Pinpoint the cell where the given text exists, returning its [x, y] midpoint coordinate. 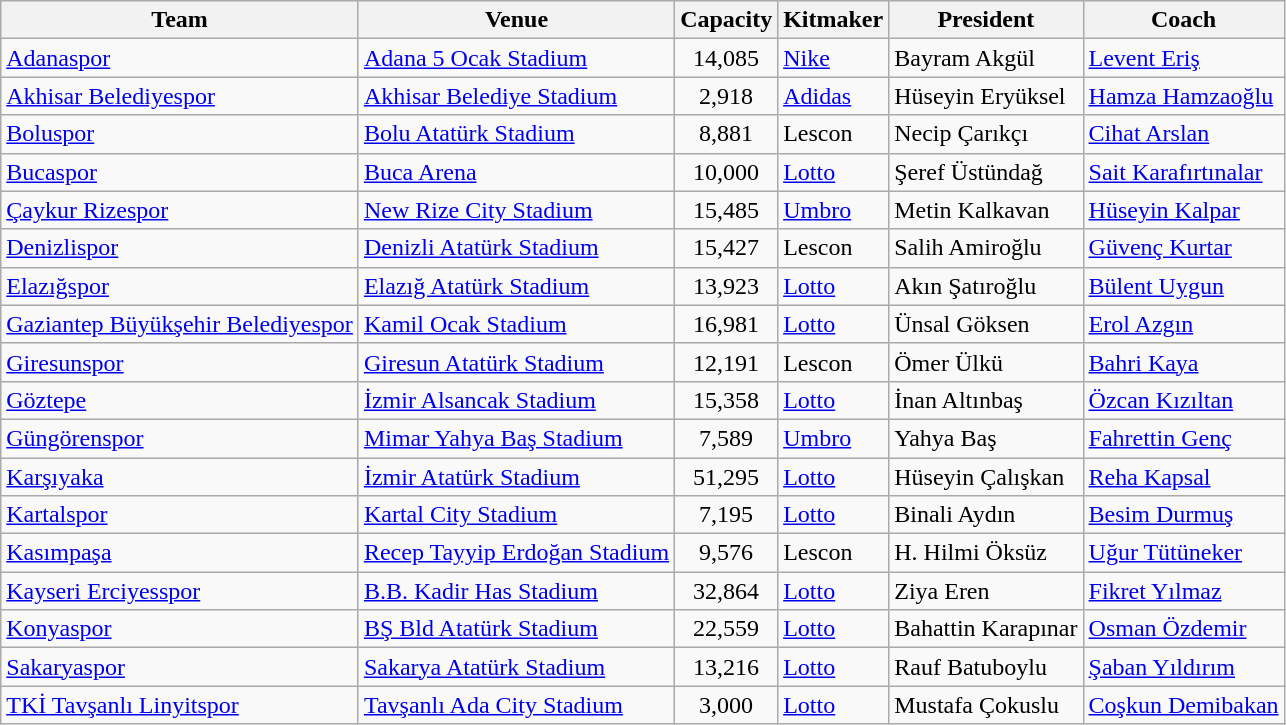
Bülent Uygun [1184, 286]
Bahattin Karapınar [986, 629]
Binali Aydın [986, 515]
Cihat Arslan [1184, 134]
İnan Altınbaş [986, 400]
9,576 [726, 553]
Bayram Akgül [986, 58]
Adidas [834, 96]
Sakaryaspor [180, 667]
Denizlispor [180, 248]
Bolu Atatürk Stadium [516, 134]
8,881 [726, 134]
Osman Özdemir [1184, 629]
President [986, 20]
New Rize City Stadium [516, 210]
Kitmaker [834, 20]
Necip Çarıkçı [986, 134]
Sait Karafırtınalar [1184, 172]
Kasımpaşa [180, 553]
Kartal City Stadium [516, 515]
22,559 [726, 629]
Elazığspor [180, 286]
Metin Kalkavan [986, 210]
15,358 [726, 400]
Kayseri Erciyesspor [180, 591]
32,864 [726, 591]
Team [180, 20]
Salih Amiroğlu [986, 248]
Rauf Batuboylu [986, 667]
Gaziantep Büyükşehir Belediyespor [180, 324]
Ünsal Göksen [986, 324]
Bahri Kaya [1184, 362]
Erol Azgın [1184, 324]
Venue [516, 20]
3,000 [726, 705]
Güvenç Kurtar [1184, 248]
Ömer Ülkü [986, 362]
10,000 [726, 172]
Hüseyin Çalışkan [986, 477]
Mustafa Çokuslu [986, 705]
Kartalspor [180, 515]
16,981 [726, 324]
Hamza Hamzaoğlu [1184, 96]
Fahrettin Genç [1184, 438]
Hüseyin Eryüksel [986, 96]
Reha Kapsal [1184, 477]
Yahya Baş [986, 438]
Ziya Eren [986, 591]
Nike [834, 58]
Konyaspor [180, 629]
Kamil Ocak Stadium [516, 324]
7,195 [726, 515]
Göztepe [180, 400]
İzmir Alsancak Stadium [516, 400]
Akhisar Belediye Stadium [516, 96]
Uğur Tütüneker [1184, 553]
Akhisar Belediyespor [180, 96]
Akın Şatıroğlu [986, 286]
Levent Eriş [1184, 58]
Coşkun Demibakan [1184, 705]
H. Hilmi Öksüz [986, 553]
Özcan Kızıltan [1184, 400]
51,295 [726, 477]
14,085 [726, 58]
BŞ Bld Atatürk Stadium [516, 629]
Mimar Yahya Baş Stadium [516, 438]
Giresun Atatürk Stadium [516, 362]
Capacity [726, 20]
Bucaspor [180, 172]
Coach [1184, 20]
15,485 [726, 210]
7,589 [726, 438]
Buca Arena [516, 172]
Çaykur Rizespor [180, 210]
Sakarya Atatürk Stadium [516, 667]
TKİ Tavşanlı Linyitspor [180, 705]
Besim Durmuş [1184, 515]
12,191 [726, 362]
2,918 [726, 96]
Adana 5 Ocak Stadium [516, 58]
Şeref Üstündağ [986, 172]
Elazığ Atatürk Stadium [516, 286]
Denizli Atatürk Stadium [516, 248]
13,216 [726, 667]
Adanaspor [180, 58]
Tavşanlı Ada City Stadium [516, 705]
Karşıyaka [180, 477]
B.B. Kadir Has Stadium [516, 591]
Recep Tayyip Erdoğan Stadium [516, 553]
Şaban Yıldırım [1184, 667]
Fikret Yılmaz [1184, 591]
Boluspor [180, 134]
15,427 [726, 248]
Giresunspor [180, 362]
Hüseyin Kalpar [1184, 210]
Güngörenspor [180, 438]
İzmir Atatürk Stadium [516, 477]
13,923 [726, 286]
